Return [X, Y] of the center of cell containing provided text 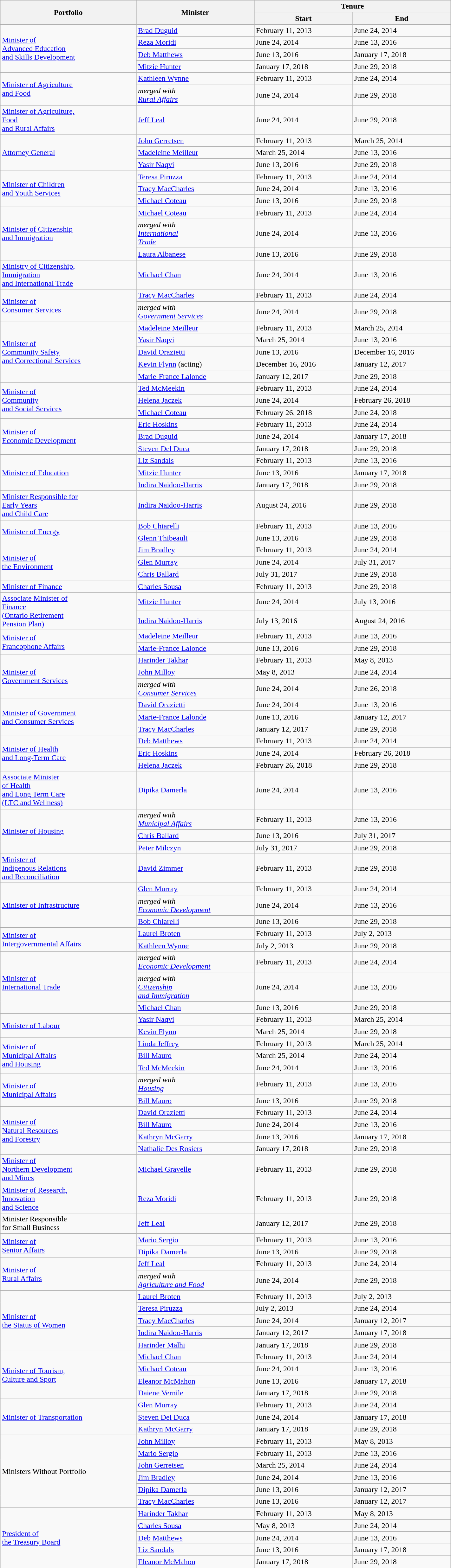
Minister of Economic Development [69, 437]
Minister [195, 12]
Minister of Education [69, 473]
Minister of Rural Affairs [69, 1274]
President of the Treasury Board [69, 1538]
Ministers Without Portfolio [69, 1471]
Minister of Research, Innovation and Science [69, 1199]
Kevin Flynn (acting) [195, 364]
Minister of Transportation [69, 1417]
Nathalie Des Rosiers [195, 1149]
Minister of Indigenous Relations and Reconciliation [69, 868]
Associate Minister of Finance (Ontario Retirement Pension Plan) [69, 611]
June 26, 2018 [402, 689]
merged with Citizenship and Immigration [195, 987]
Associate Minister of Health and Long Term Care (LTC and Wellness) [69, 790]
Minister of Agriculture and Food [69, 89]
Minister of Labour [69, 1026]
Minister of Community and Social Services [69, 400]
merged with International Trade [195, 234]
Minister of Government and Consumer Services [69, 717]
Minister of Natural Resources and Forestry [69, 1130]
David Zimmer [195, 868]
merged with Housing [195, 1084]
Linda Jeffrey [195, 1044]
Minister of Health and Long-Term Care [69, 753]
Minister of Agriculture, Food and Rural Affairs [69, 120]
Minister of the Environment [69, 562]
merged with Consumer Services [195, 689]
Minister Responsible for Early Years and Child Care [69, 505]
Minister of Municipal Affairs and Housing [69, 1056]
Minister of Intergovernmental Affairs [69, 940]
merged with Municipal Affairs [195, 819]
Attorney General [69, 152]
Peter Milczyn [195, 848]
Glenn Thibeault [195, 538]
Minister of Municipal Affairs [69, 1090]
merged with Agriculture and Food [195, 1280]
Minister of Government Services [69, 677]
merged with Government Services [195, 312]
merged with Rural Affairs [195, 95]
Laura Albanese [195, 254]
Minister of Northern Development and Mines [69, 1169]
Minister Responsible for Small Business [69, 1224]
Minister of Housing [69, 831]
Minister of Energy [69, 532]
Tenure [352, 6]
End [402, 18]
Minister of Infrastructure [69, 905]
Minister of Children and Youth Services [69, 189]
Minister of Consumer Services [69, 305]
Kevin Flynn [195, 1032]
Minister of International Trade [69, 983]
Minister of Advanced Education and Skills Development [69, 48]
Minister of Senior Affairs [69, 1246]
Minister of Finance [69, 586]
Daiene Vernile [195, 1393]
Michael Gravelle [195, 1169]
Start [303, 18]
Minister of Tourism, Culture and Sport [69, 1375]
Minister of the Status of Women [69, 1321]
Minister of Citizenship and Immigration [69, 234]
Minister of Francophone Affairs [69, 642]
Minister of Community Safety and Correctional Services [69, 352]
Portfolio [69, 12]
Harinder Malhi [195, 1345]
June 24, 2018 [402, 412]
Ministry of Citizenship, Immigration and International Trade [69, 275]
